Identify which cell holds the provided text, then report its [X, Y] central coordinate. 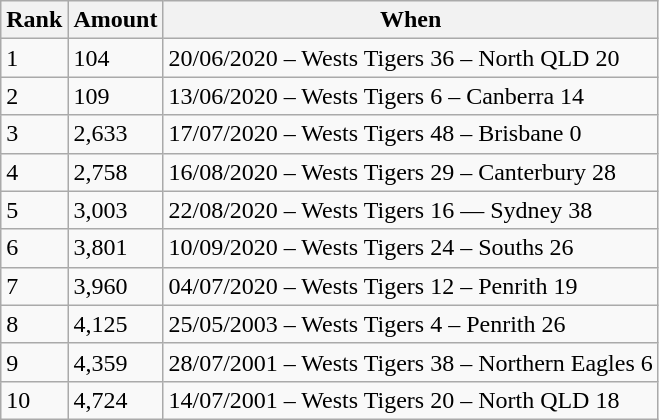
14/07/2001 – Wests Tigers 20 – North QLD 18 [410, 400]
16/08/2020 – Wests Tigers 29 – Canterbury 28 [410, 172]
5 [34, 210]
4,125 [116, 324]
9 [34, 362]
20/06/2020 – Wests Tigers 36 – North QLD 20 [410, 58]
Rank [34, 20]
3,960 [116, 286]
25/05/2003 – Wests Tigers 4 – Penrith 26 [410, 324]
2,758 [116, 172]
3 [34, 134]
6 [34, 248]
22/08/2020 – Wests Tigers 16 — Sydney 38 [410, 210]
2 [34, 96]
10/09/2020 – Wests Tigers 24 – Souths 26 [410, 248]
109 [116, 96]
13/06/2020 – Wests Tigers 6 – Canberra 14 [410, 96]
4 [34, 172]
2,633 [116, 134]
04/07/2020 – Wests Tigers 12 – Penrith 19 [410, 286]
4,359 [116, 362]
8 [34, 324]
Amount [116, 20]
4,724 [116, 400]
3,003 [116, 210]
1 [34, 58]
28/07/2001 – Wests Tigers 38 – Northern Eagles 6 [410, 362]
3,801 [116, 248]
10 [34, 400]
104 [116, 58]
When [410, 20]
17/07/2020 – Wests Tigers 48 – Brisbane 0 [410, 134]
7 [34, 286]
